From the cell containing the given text, extract its center point as (x, y) coordinate. 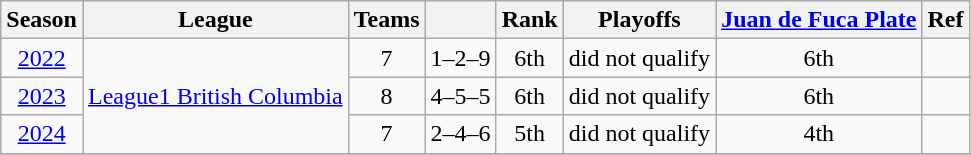
Playoffs (639, 20)
1–2–9 (460, 58)
2024 (42, 134)
Season (42, 20)
League (215, 20)
League1 British Columbia (215, 96)
Rank (530, 20)
8 (386, 96)
4th (819, 134)
4–5–5 (460, 96)
Ref (946, 20)
2023 (42, 96)
2–4–6 (460, 134)
Teams (386, 20)
2022 (42, 58)
Juan de Fuca Plate (819, 20)
5th (530, 134)
